Determine the [X, Y] coordinate at the center of the cell enclosing the given text.  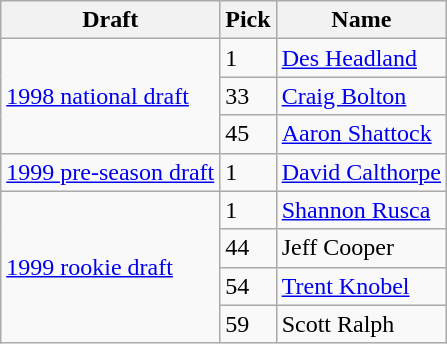
45 [248, 134]
Pick [248, 20]
Draft [110, 20]
Scott Ralph [361, 324]
Name [361, 20]
54 [248, 286]
33 [248, 96]
1998 national draft [110, 96]
1999 rookie draft [110, 267]
Craig Bolton [361, 96]
1999 pre-season draft [110, 172]
David Calthorpe [361, 172]
59 [248, 324]
Shannon Rusca [361, 210]
Jeff Cooper [361, 248]
44 [248, 248]
Aaron Shattock [361, 134]
Des Headland [361, 58]
Trent Knobel [361, 286]
